Determine the [x, y] coordinate at the center of the cell enclosing the given text.  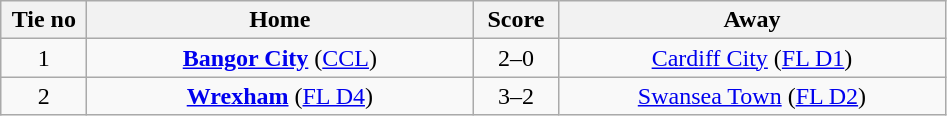
Tie no [44, 20]
Cardiff City (FL D1) [752, 58]
3–2 [516, 96]
2–0 [516, 58]
Bangor City (CCL) [280, 58]
Wrexham (FL D4) [280, 96]
Swansea Town (FL D2) [752, 96]
2 [44, 96]
Home [280, 20]
1 [44, 58]
Score [516, 20]
Away [752, 20]
